Provide the [X, Y] coordinate of the cell's center where the given text is located.  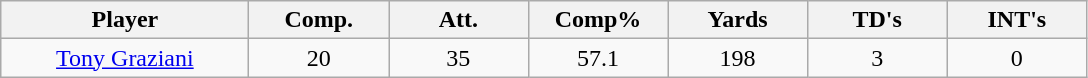
Comp. [319, 20]
Tony Graziani [125, 58]
Yards [738, 20]
57.1 [598, 58]
3 [877, 58]
Player [125, 20]
TD's [877, 20]
Comp% [598, 20]
198 [738, 58]
0 [1017, 58]
35 [459, 58]
INT's [1017, 20]
20 [319, 58]
Att. [459, 20]
